Return [X, Y] of the center of cell containing provided text 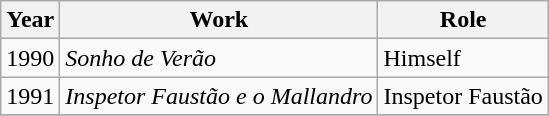
Work [219, 20]
1990 [30, 58]
Sonho de Verão [219, 58]
Inspetor Faustão e o Mallandro [219, 96]
Himself [463, 58]
Inspetor Faustão [463, 96]
1991 [30, 96]
Year [30, 20]
Role [463, 20]
